For the text-containing cell, return its midpoint in [x, y] coordinate format. 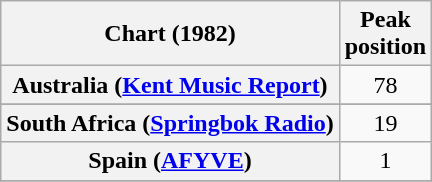
Australia (Kent Music Report) [170, 85]
1 [385, 161]
Spain (AFYVE) [170, 161]
Chart (1982) [170, 34]
78 [385, 85]
Peakposition [385, 34]
19 [385, 123]
South Africa (Springbok Radio) [170, 123]
